From the cell containing the given text, extract its center point as [x, y] coordinate. 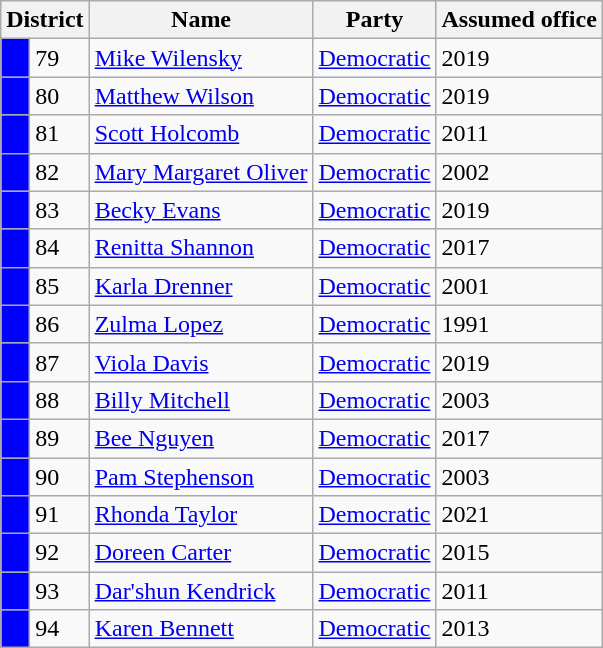
92 [60, 553]
94 [60, 629]
2013 [519, 629]
83 [60, 210]
Karen Bennett [201, 629]
Zulma Lopez [201, 324]
Scott Holcomb [201, 134]
Dar'shun Kendrick [201, 591]
Mike Wilensky [201, 58]
Viola Davis [201, 362]
Pam Stephenson [201, 477]
Karla Drenner [201, 286]
84 [60, 248]
Bee Nguyen [201, 438]
93 [60, 591]
Doreen Carter [201, 553]
Becky Evans [201, 210]
Name [201, 20]
Renitta Shannon [201, 248]
Billy Mitchell [201, 400]
1991 [519, 324]
2001 [519, 286]
2015 [519, 553]
91 [60, 515]
Mary Margaret Oliver [201, 172]
88 [60, 400]
81 [60, 134]
82 [60, 172]
2002 [519, 172]
87 [60, 362]
Matthew Wilson [201, 96]
Party [374, 20]
79 [60, 58]
90 [60, 477]
80 [60, 96]
2021 [519, 515]
85 [60, 286]
89 [60, 438]
86 [60, 324]
District [45, 20]
Rhonda Taylor [201, 515]
Assumed office [519, 20]
